Extract the [X, Y] coordinate from the center of the cell holding the provided text.  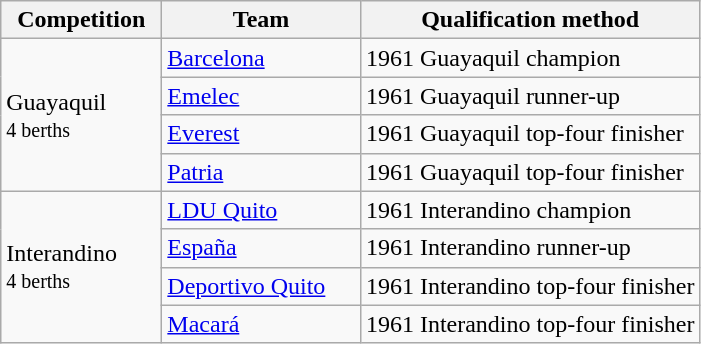
LDU Quito [262, 210]
1961 Interandino champion [530, 210]
Macará [262, 324]
Emelec [262, 96]
Deportivo Quito [262, 286]
Patria [262, 172]
1961 Guayaquil champion [530, 58]
1961 Guayaquil runner-up [530, 96]
Competition [82, 20]
Interandino4 berths [82, 267]
Barcelona [262, 58]
Team [262, 20]
España [262, 248]
Everest [262, 134]
Guayaquil4 berths [82, 115]
Qualification method [530, 20]
1961 Interandino runner-up [530, 248]
